From the cell containing the given text, extract its center point as [X, Y] coordinate. 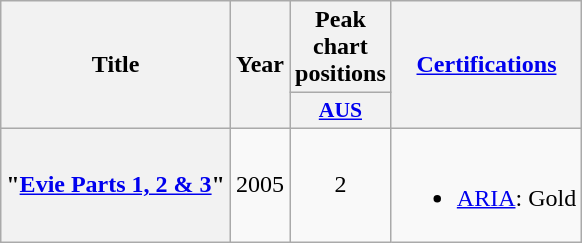
Certifications [486, 65]
Year [260, 65]
AUS [341, 111]
"Evie Parts 1, 2 & 3" [116, 184]
ARIA: Gold [486, 184]
Title [116, 65]
2005 [260, 184]
2 [341, 184]
Peak chart positions [341, 47]
